Detect which cell encompasses the target text, then output its [x, y] center coordinate. 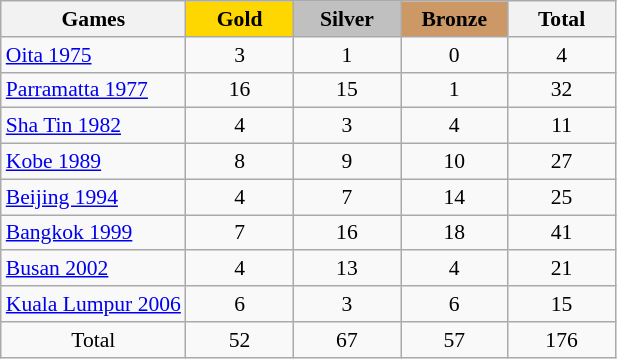
Bronze [454, 19]
67 [346, 340]
Parramatta 1977 [94, 90]
57 [454, 340]
13 [346, 269]
Busan 2002 [94, 269]
18 [454, 233]
41 [562, 233]
52 [240, 340]
Oita 1975 [94, 55]
Silver [346, 19]
27 [562, 162]
Bangkok 1999 [94, 233]
10 [454, 162]
32 [562, 90]
8 [240, 162]
Kuala Lumpur 2006 [94, 304]
21 [562, 269]
14 [454, 197]
Games [94, 19]
Sha Tin 1982 [94, 126]
Beijing 1994 [94, 197]
0 [454, 55]
176 [562, 340]
Gold [240, 19]
25 [562, 197]
11 [562, 126]
Kobe 1989 [94, 162]
9 [346, 162]
